For the text-containing cell, return its midpoint in [x, y] coordinate format. 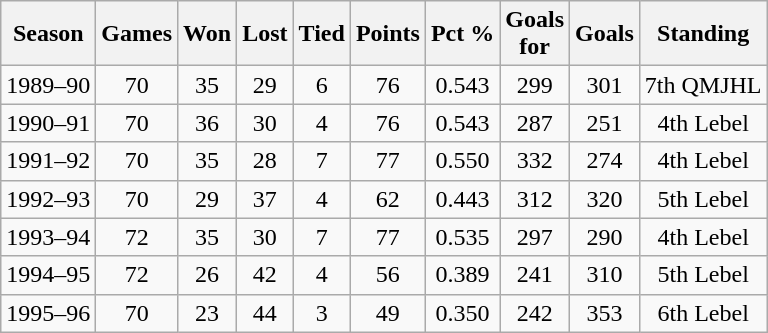
1990–91 [48, 123]
1989–90 [48, 85]
Goalsfor [535, 34]
Lost [265, 34]
23 [208, 313]
Goals [605, 34]
Won [208, 34]
37 [265, 199]
62 [388, 199]
312 [535, 199]
251 [605, 123]
297 [535, 237]
Season [48, 34]
28 [265, 161]
274 [605, 161]
241 [535, 275]
Games [137, 34]
332 [535, 161]
Pct % [462, 34]
0.389 [462, 275]
353 [605, 313]
0.535 [462, 237]
301 [605, 85]
44 [265, 313]
6 [322, 85]
7th QMJHL [703, 85]
242 [535, 313]
299 [535, 85]
1991–92 [48, 161]
0.550 [462, 161]
3 [322, 313]
0.350 [462, 313]
42 [265, 275]
Tied [322, 34]
1995–96 [48, 313]
Points [388, 34]
56 [388, 275]
310 [605, 275]
1993–94 [48, 237]
36 [208, 123]
26 [208, 275]
49 [388, 313]
6th Lebel [703, 313]
290 [605, 237]
320 [605, 199]
0.443 [462, 199]
1992–93 [48, 199]
1994–95 [48, 275]
287 [535, 123]
Standing [703, 34]
